From the cell containing the given text, extract its center point as [x, y] coordinate. 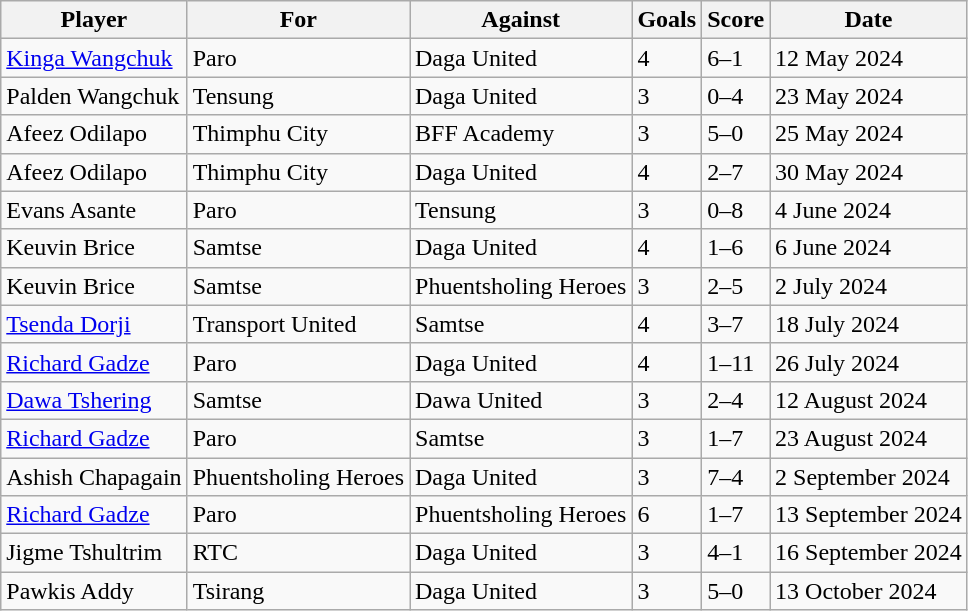
25 May 2024 [869, 134]
18 July 2024 [869, 324]
Ashish Chapagain [94, 477]
4–1 [736, 553]
Score [736, 20]
Pawkis Addy [94, 591]
Palden Wangchuk [94, 96]
Evans Asante [94, 210]
BFF Academy [521, 134]
23 August 2024 [869, 438]
Jigme Tshultrim [94, 553]
6 [667, 515]
For [298, 20]
Player [94, 20]
4 June 2024 [869, 210]
12 May 2024 [869, 58]
Against [521, 20]
16 September 2024 [869, 553]
13 October 2024 [869, 591]
26 July 2024 [869, 362]
2 July 2024 [869, 286]
Dawa Tshering [94, 400]
30 May 2024 [869, 172]
13 September 2024 [869, 515]
Dawa United [521, 400]
Date [869, 20]
2–5 [736, 286]
6 June 2024 [869, 248]
12 August 2024 [869, 400]
Kinga Wangchuk [94, 58]
RTC [298, 553]
0–4 [736, 96]
0–8 [736, 210]
2–7 [736, 172]
6–1 [736, 58]
Goals [667, 20]
Tsirang [298, 591]
2–4 [736, 400]
2 September 2024 [869, 477]
7–4 [736, 477]
1–6 [736, 248]
3–7 [736, 324]
Tsenda Dorji [94, 324]
23 May 2024 [869, 96]
1–11 [736, 362]
Transport United [298, 324]
